Return the (X, Y) coordinate for the center point of the cell that contains the specified text.  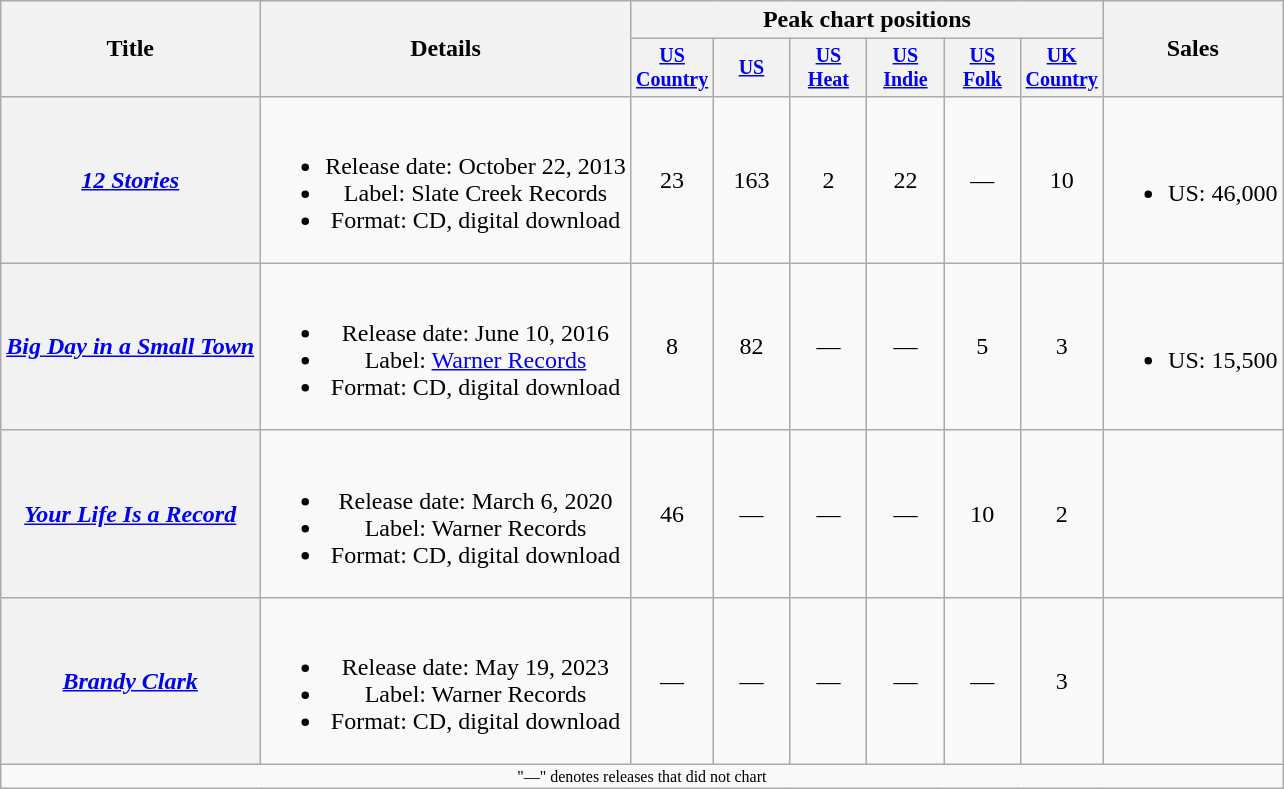
Peak chart positions (866, 20)
Sales (1193, 49)
Your Life Is a Record (130, 514)
Details (446, 49)
Brandy Clark (130, 680)
22 (906, 180)
Release date: March 6, 2020Label: Warner RecordsFormat: CD, digital download (446, 514)
US Indie (906, 68)
Release date: October 22, 2013Label: Slate Creek RecordsFormat: CD, digital download (446, 180)
46 (672, 514)
US: 46,000 (1193, 180)
5 (982, 346)
Release date: May 19, 2023Label: Warner RecordsFormat: CD, digital download (446, 680)
Title (130, 49)
US: 15,500 (1193, 346)
US Folk (982, 68)
12 Stories (130, 180)
US Heat (828, 68)
Big Day in a Small Town (130, 346)
UK Country (1062, 68)
Release date: June 10, 2016Label: Warner RecordsFormat: CD, digital download (446, 346)
82 (752, 346)
163 (752, 180)
8 (672, 346)
US Country (672, 68)
US (752, 68)
23 (672, 180)
"—" denotes releases that did not chart (642, 777)
